Extract the (x, y) coordinate from the center of the cell holding the provided text.  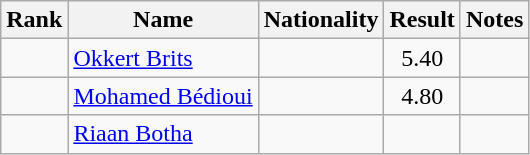
Mohamed Bédioui (163, 96)
Riaan Botha (163, 134)
4.80 (422, 96)
Nationality (321, 20)
Result (422, 20)
5.40 (422, 58)
Name (163, 20)
Okkert Brits (163, 58)
Rank (34, 20)
Notes (494, 20)
